Scan for the cell matching the given text and deliver its [x, y] coordinate at center. 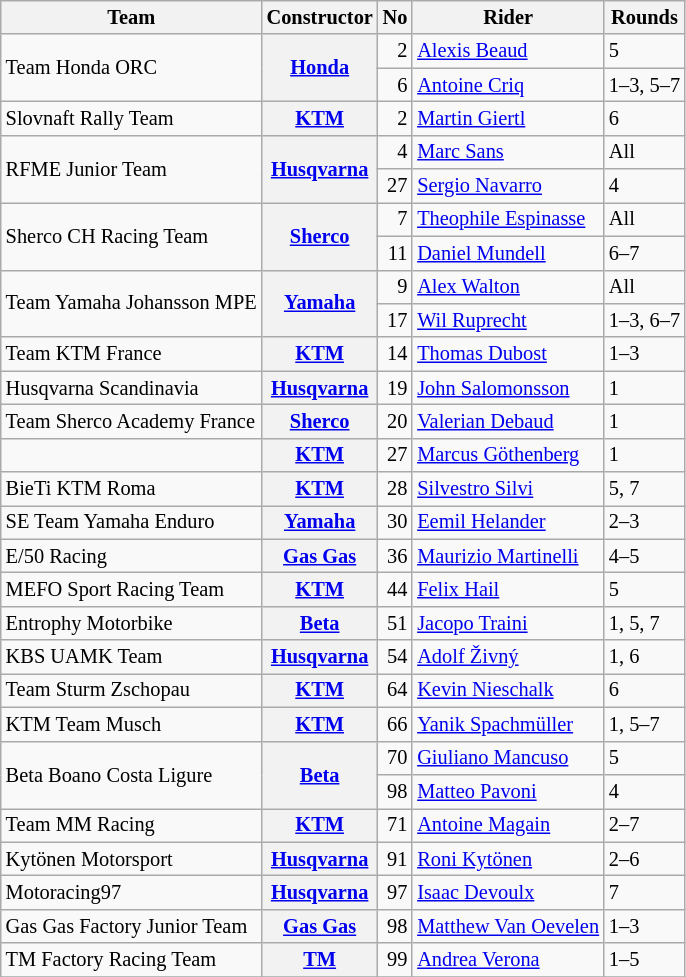
14 [396, 354]
Alexis Beaud [508, 51]
Felix Hail [508, 589]
Rider [508, 17]
11 [396, 253]
Team Yamaha Johansson MPE [132, 304]
Daniel Mundell [508, 253]
Gas Gas Factory Junior Team [132, 926]
Marcus Göthenberg [508, 455]
Valerian Debaud [508, 421]
1, 5–7 [644, 724]
9 [396, 287]
70 [396, 758]
Motoracing97 [132, 892]
6–7 [644, 253]
1–3, 6–7 [644, 320]
MEFO Sport Racing Team [132, 589]
Team KTM France [132, 354]
Thomas Dubost [508, 354]
KBS UAMK Team [132, 657]
Matthew Van Oevelen [508, 926]
Andrea Verona [508, 960]
Kytönen Motorsport [132, 859]
Constructor [320, 17]
Wil Ruprecht [508, 320]
Team Sturm Zschopau [132, 690]
51 [396, 623]
20 [396, 421]
Alex Walton [508, 287]
71 [396, 825]
Rounds [644, 17]
54 [396, 657]
BieTi KTM Roma [132, 489]
17 [396, 320]
RFME Junior Team [132, 168]
Marc Sans [508, 152]
Team MM Racing [132, 825]
19 [396, 388]
Isaac Devoulx [508, 892]
No [396, 17]
30 [396, 522]
Roni Kytönen [508, 859]
KTM Team Musch [132, 724]
2–7 [644, 825]
Beta Boano Costa Ligure [132, 774]
Honda [320, 68]
Husqvarna Scandinavia [132, 388]
1–5 [644, 960]
2–6 [644, 859]
Team Sherco Academy France [132, 421]
SE Team Yamaha Enduro [132, 522]
Jacopo Traini [508, 623]
1–3, 5–7 [644, 85]
97 [396, 892]
64 [396, 690]
Adolf Živný [508, 657]
Slovnaft Rally Team [132, 118]
Antoine Criq [508, 85]
Eemil Helander [508, 522]
E/50 Racing [132, 556]
2–3 [644, 522]
Team [132, 17]
36 [396, 556]
Matteo Pavoni [508, 791]
Silvestro Silvi [508, 489]
Martin Giertl [508, 118]
1, 5, 7 [644, 623]
Antoine Magain [508, 825]
TM [320, 960]
28 [396, 489]
99 [396, 960]
John Salomonsson [508, 388]
Theophile Espinasse [508, 219]
Sergio Navarro [508, 186]
Yanik Spachmüller [508, 724]
5, 7 [644, 489]
66 [396, 724]
91 [396, 859]
Team Honda ORC [132, 68]
44 [396, 589]
Sherco CH Racing Team [132, 236]
Giuliano Mancuso [508, 758]
4–5 [644, 556]
Kevin Nieschalk [508, 690]
Entrophy Motorbike [132, 623]
1, 6 [644, 657]
TM Factory Racing Team [132, 960]
Maurizio Martinelli [508, 556]
